For the text-containing cell, return its midpoint in [X, Y] coordinate format. 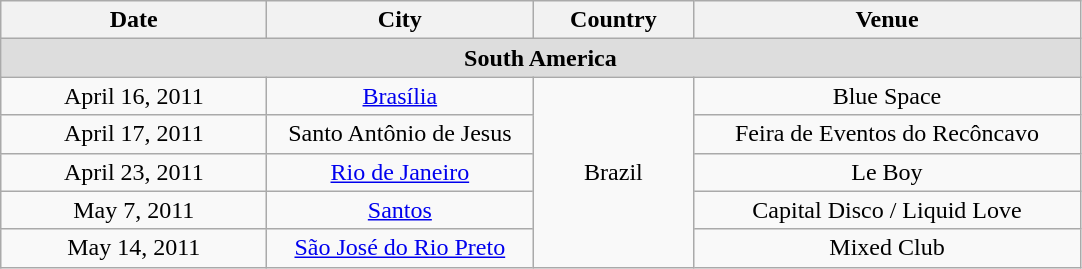
Date [134, 20]
Blue Space [887, 96]
Feira de Eventos do Recôncavo [887, 134]
April 16, 2011 [134, 96]
Rio de Janeiro [400, 172]
April 17, 2011 [134, 134]
Country [614, 20]
Mixed Club [887, 248]
South America [540, 58]
Venue [887, 20]
April 23, 2011 [134, 172]
May 14, 2011 [134, 248]
City [400, 20]
Brasília [400, 96]
May 7, 2011 [134, 210]
Le Boy [887, 172]
Santo Antônio de Jesus [400, 134]
Santos [400, 210]
Brazil [614, 172]
Capital Disco / Liquid Love [887, 210]
São José do Rio Preto [400, 248]
